Extract the (X, Y) coordinate from the center of the cell holding the provided text.  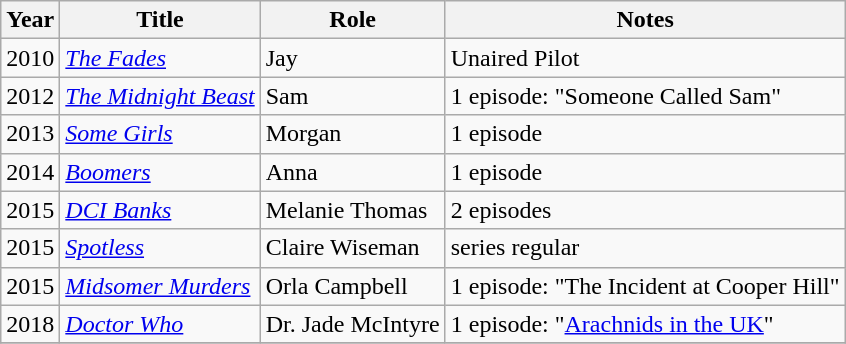
2014 (30, 172)
Anna (352, 172)
The Midnight Beast (160, 96)
2012 (30, 96)
1 episode: "Someone Called Sam" (645, 96)
Jay (352, 58)
series regular (645, 248)
2010 (30, 58)
Melanie Thomas (352, 210)
Boomers (160, 172)
1 episode: "The Incident at Cooper Hill" (645, 286)
2013 (30, 134)
Midsomer Murders (160, 286)
Role (352, 20)
Orla Campbell (352, 286)
Dr. Jade McIntyre (352, 324)
Claire Wiseman (352, 248)
DCI Banks (160, 210)
Year (30, 20)
Morgan (352, 134)
Sam (352, 96)
2 episodes (645, 210)
Doctor Who (160, 324)
Title (160, 20)
Unaired Pilot (645, 58)
2018 (30, 324)
Spotless (160, 248)
Some Girls (160, 134)
The Fades (160, 58)
Notes (645, 20)
1 episode: "Arachnids in the UK" (645, 324)
